Scan for the cell matching the given text and deliver its [x, y] coordinate at center. 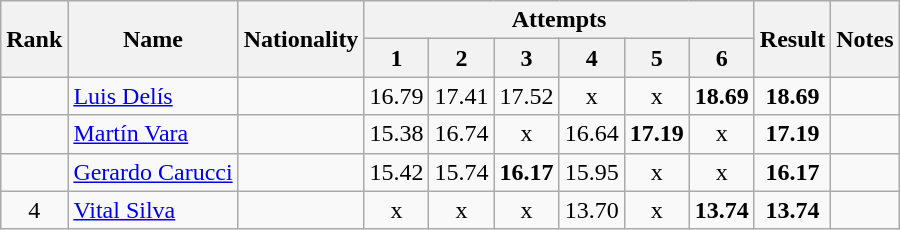
17.52 [526, 96]
Attempts [559, 20]
2 [462, 58]
Gerardo Carucci [153, 172]
13.70 [592, 210]
Luis Delís [153, 96]
16.79 [396, 96]
Notes [865, 39]
3 [526, 58]
5 [656, 58]
6 [722, 58]
Vital Silva [153, 210]
15.38 [396, 134]
17.41 [462, 96]
1 [396, 58]
Result [792, 39]
Rank [34, 39]
15.74 [462, 172]
Martín Vara [153, 134]
16.64 [592, 134]
Name [153, 39]
15.42 [396, 172]
15.95 [592, 172]
16.74 [462, 134]
Nationality [301, 39]
